Locate the cell with the specified text and output its [X, Y] center coordinate. 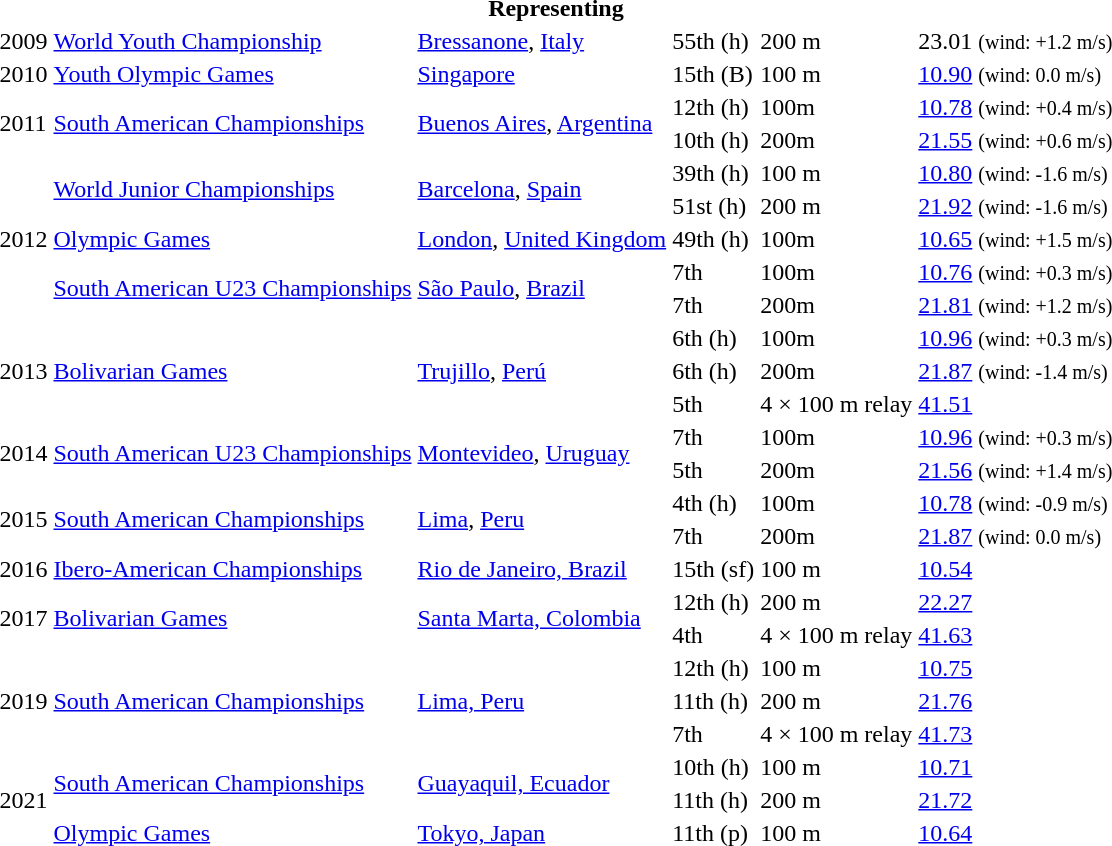
15th (B) [714, 74]
39th (h) [714, 173]
Buenos Aires, Argentina [542, 124]
49th (h) [714, 239]
World Junior Championships [232, 190]
55th (h) [714, 41]
Bressanone, Italy [542, 41]
London, United Kingdom [542, 239]
São Paulo, Brazil [542, 288]
Youth Olympic Games [232, 74]
Trujillo, Perú [542, 371]
Guayaquil, Ecuador [542, 784]
Olympic Games [232, 239]
Barcelona, Spain [542, 190]
Singapore [542, 74]
Montevideo, Uruguay [542, 454]
Ibero-American Championships [232, 569]
15th (sf) [714, 569]
World Youth Championship [232, 41]
Santa Marta, Colombia [542, 618]
4th (h) [714, 503]
Rio de Janeiro, Brazil [542, 569]
51st (h) [714, 206]
4th [714, 635]
